From the cell containing the given text, extract its center point as [X, Y] coordinate. 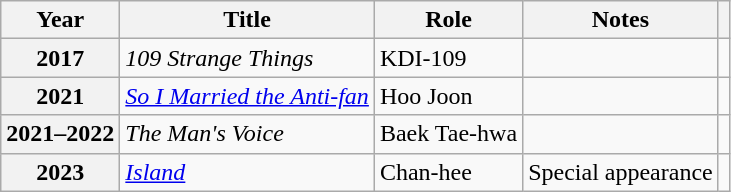
Special appearance [621, 172]
Chan-hee [448, 172]
2017 [60, 58]
Notes [621, 20]
Role [448, 20]
Year [60, 20]
Title [248, 20]
109 Strange Things [248, 58]
The Man's Voice [248, 134]
So I Married the Anti-fan [248, 96]
Island [248, 172]
KDI-109 [448, 58]
2021–2022 [60, 134]
2023 [60, 172]
Hoo Joon [448, 96]
Baek Tae-hwa [448, 134]
2021 [60, 96]
